Determine the [x, y] coordinate at the center of the cell enclosing the given text.  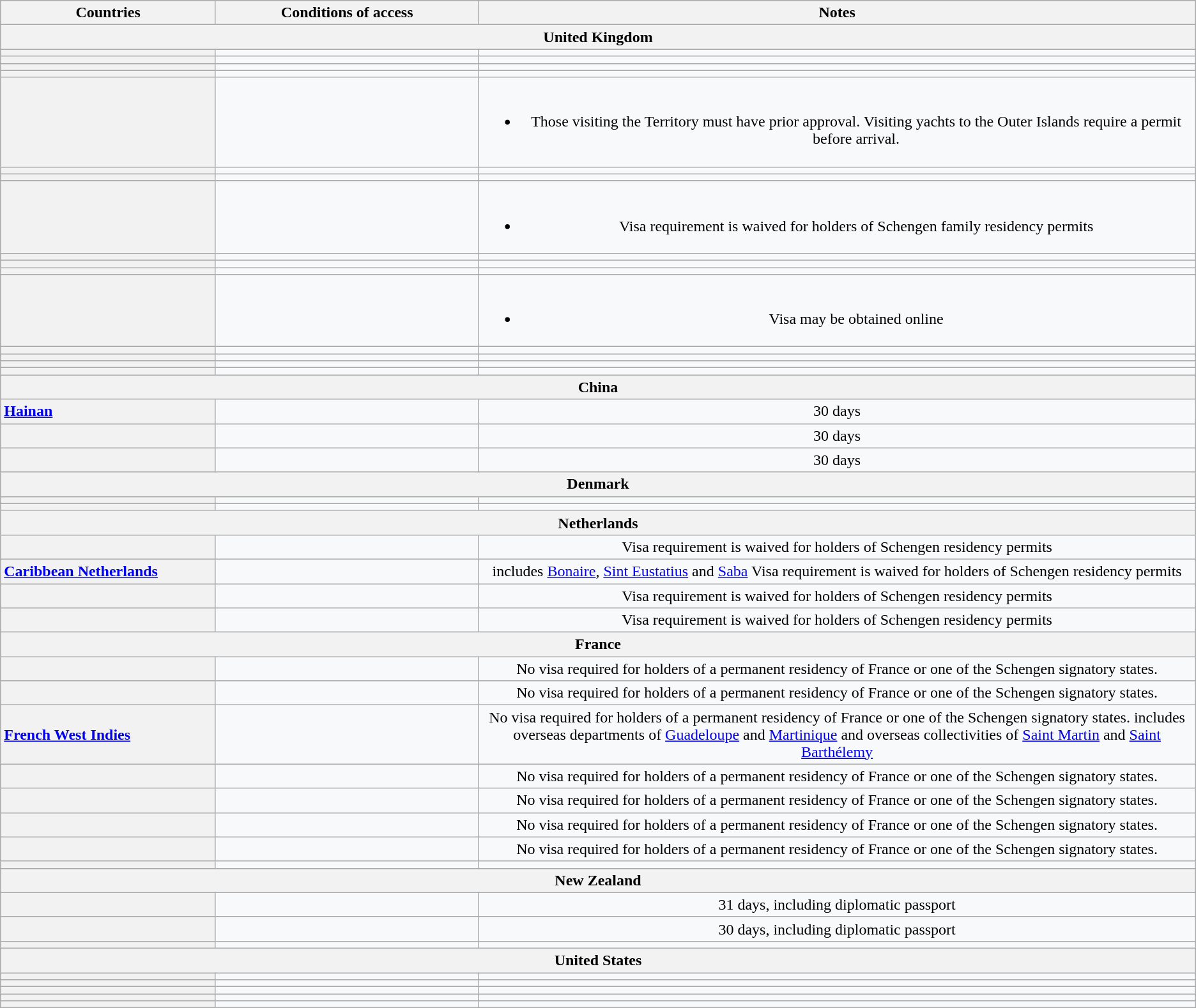
Notes [837, 13]
Denmark [598, 484]
France [598, 645]
United Kingdom [598, 37]
Caribbean Netherlands [109, 571]
Hainan [109, 411]
French West Indies [109, 735]
Those visiting the Territory must have prior approval. Visiting yachts to the Outer Islands require a permit before arrival. [837, 122]
30 days, including diplomatic passport [837, 929]
31 days, including diplomatic passport [837, 905]
Conditions of access [346, 13]
Netherlands [598, 523]
Visa requirement is waived for holders of Schengen family residency permits [837, 217]
New Zealand [598, 880]
includes Bonaire, Sint Eustatius and Saba Visa requirement is waived for holders of Schengen residency permits [837, 571]
United States [598, 960]
China [598, 387]
Countries [109, 13]
Visa may be obtained online [837, 310]
